Locate the cell with the specified text and output its [X, Y] center coordinate. 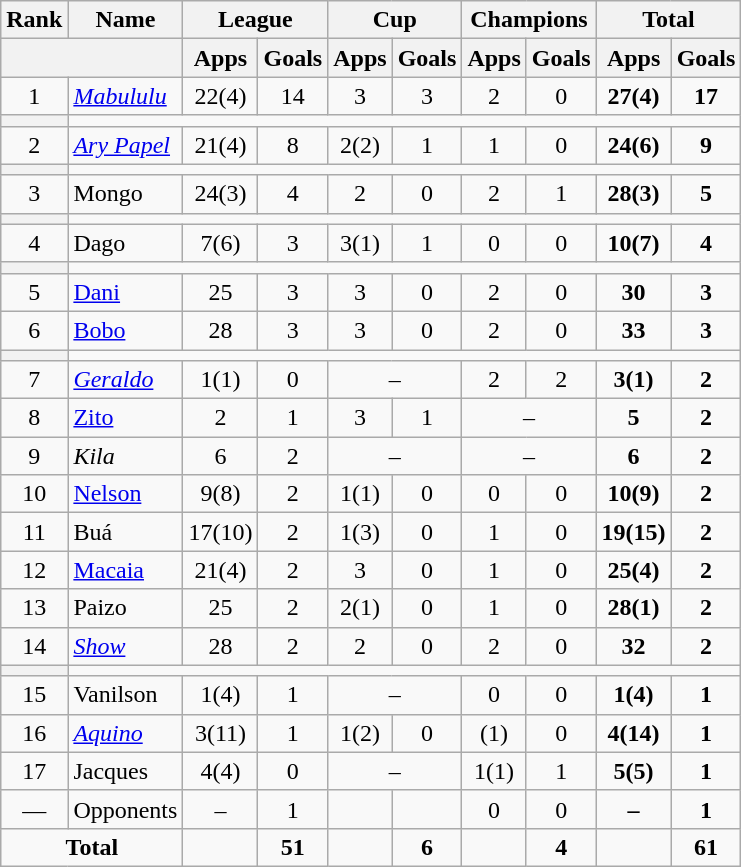
22(4) [220, 96]
(1) [494, 733]
7 [34, 380]
27(4) [634, 96]
33 [634, 330]
51 [293, 847]
2(1) [360, 608]
Champions [529, 20]
Geraldo [126, 380]
4(4) [220, 771]
League [256, 20]
Ary Papel [126, 145]
15 [34, 695]
25(4) [634, 570]
1(2) [360, 733]
10(9) [634, 494]
17(10) [220, 532]
Name [126, 20]
Show [126, 646]
28(1) [634, 608]
Dani [126, 292]
4(14) [634, 733]
28(3) [634, 194]
16 [34, 733]
Kila [126, 456]
11 [34, 532]
Zito [126, 418]
Vanilson [126, 695]
10 [34, 494]
3(11) [220, 733]
19(15) [634, 532]
Macaia [126, 570]
— [34, 809]
Rank [34, 20]
Paizo [126, 608]
24(6) [634, 145]
Mabululu [126, 96]
9(8) [220, 494]
30 [634, 292]
2(2) [360, 145]
32 [634, 646]
7(6) [220, 243]
24(3) [220, 194]
13 [34, 608]
Bobo [126, 330]
61 [706, 847]
10(7) [634, 243]
Mongo [126, 194]
12 [34, 570]
Buá [126, 532]
Opponents [126, 809]
Jacques [126, 771]
Nelson [126, 494]
Cup [395, 20]
1(3) [360, 532]
5(5) [634, 771]
Aquino [126, 733]
Dago [126, 243]
